For the text-containing cell, return its midpoint in [X, Y] coordinate format. 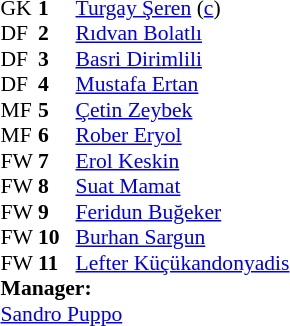
10 [57, 237]
11 [57, 263]
3 [57, 59]
Suat Mamat [183, 187]
Feridun Buğeker [183, 212]
9 [57, 212]
Burhan Sargun [183, 237]
4 [57, 85]
8 [57, 187]
Rıdvan Bolatlı [183, 33]
Erol Keskin [183, 161]
Lefter Küçükandonyadis [183, 263]
Mustafa Ertan [183, 85]
Manager: [146, 289]
Basri Dirimlili [183, 59]
6 [57, 135]
2 [57, 33]
7 [57, 161]
Rober Eryol [183, 135]
5 [57, 110]
Çetin Zeybek [183, 110]
